From the cell containing the given text, extract its center point as (X, Y) coordinate. 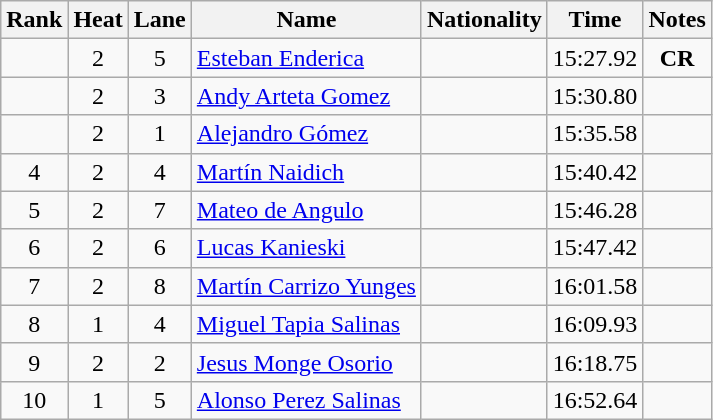
CR (677, 58)
Martín Carrizo Yunges (306, 286)
Miguel Tapia Salinas (306, 324)
Lane (160, 20)
10 (34, 400)
15:35.58 (595, 134)
Time (595, 20)
Esteban Enderica (306, 58)
Notes (677, 20)
Martín Naidich (306, 172)
15:40.42 (595, 172)
Alonso Perez Salinas (306, 400)
Mateo de Angulo (306, 210)
3 (160, 96)
16:52.64 (595, 400)
Jesus Monge Osorio (306, 362)
Alejandro Gómez (306, 134)
15:30.80 (595, 96)
Heat (98, 20)
16:01.58 (595, 286)
15:46.28 (595, 210)
15:27.92 (595, 58)
Name (306, 20)
Andy Arteta Gomez (306, 96)
Lucas Kanieski (306, 248)
16:18.75 (595, 362)
15:47.42 (595, 248)
16:09.93 (595, 324)
9 (34, 362)
Rank (34, 20)
Nationality (484, 20)
